Provide the (x, y) coordinate of the cell's center where the given text is located.  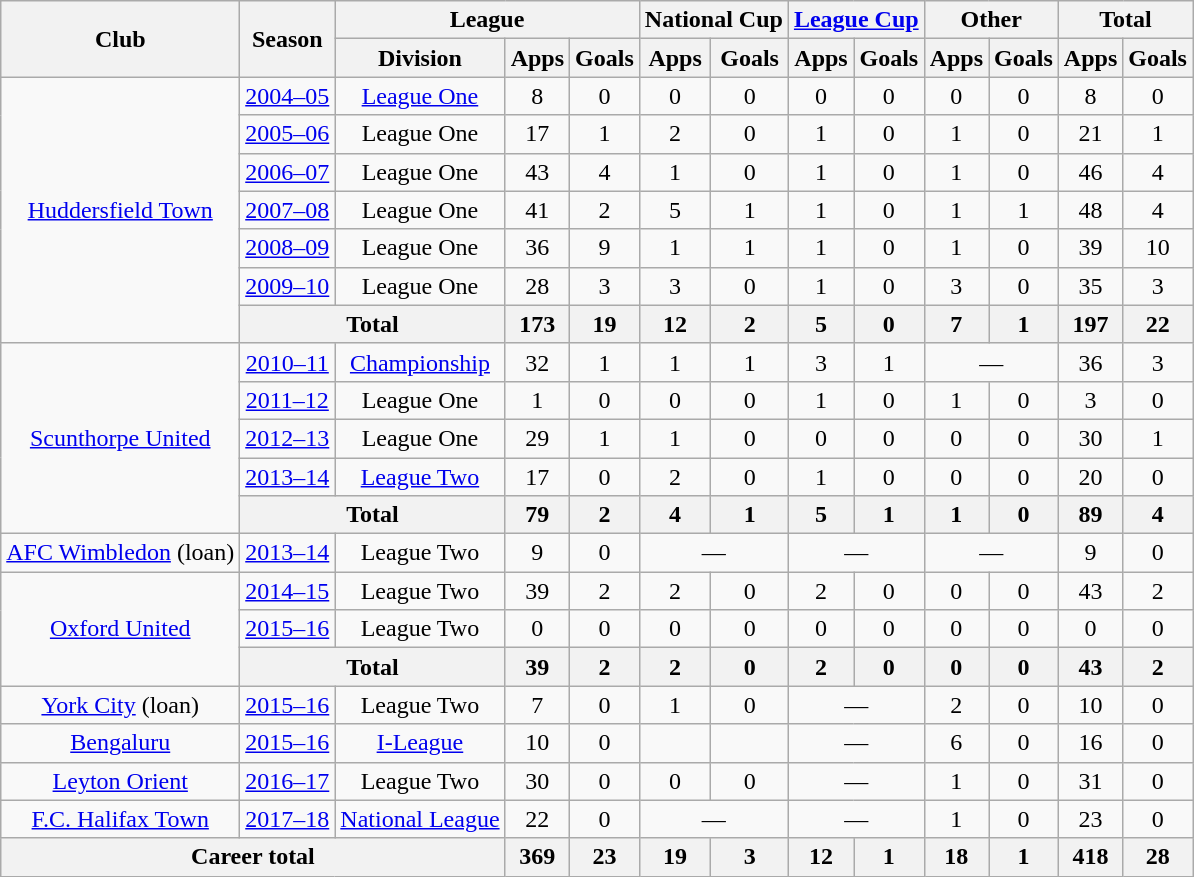
Other (991, 20)
2004–05 (288, 96)
2012–13 (288, 438)
2011–12 (288, 400)
Division (420, 58)
2017–18 (288, 819)
21 (1090, 134)
79 (537, 515)
2010–11 (288, 362)
31 (1090, 781)
48 (1090, 210)
2016–17 (288, 781)
Huddersfield Town (120, 210)
16 (1090, 743)
18 (956, 857)
League Cup (856, 20)
197 (1090, 324)
Leyton Orient (120, 781)
F.C. Halifax Town (120, 819)
Oxford United (120, 629)
York City (loan) (120, 705)
Bengaluru (120, 743)
I-League (420, 743)
20 (1090, 477)
173 (537, 324)
2014–15 (288, 591)
2008–09 (288, 248)
National Cup (714, 20)
6 (956, 743)
Club (120, 39)
National League (420, 819)
Scunthorpe United (120, 438)
Season (288, 39)
2006–07 (288, 172)
2007–08 (288, 210)
32 (537, 362)
46 (1090, 172)
89 (1090, 515)
369 (537, 857)
Championship (420, 362)
35 (1090, 286)
Career total (253, 857)
29 (537, 438)
2009–10 (288, 286)
League (487, 20)
2005–06 (288, 134)
418 (1090, 857)
41 (537, 210)
AFC Wimbledon (loan) (120, 553)
